From the cell containing the given text, extract its center point as [x, y] coordinate. 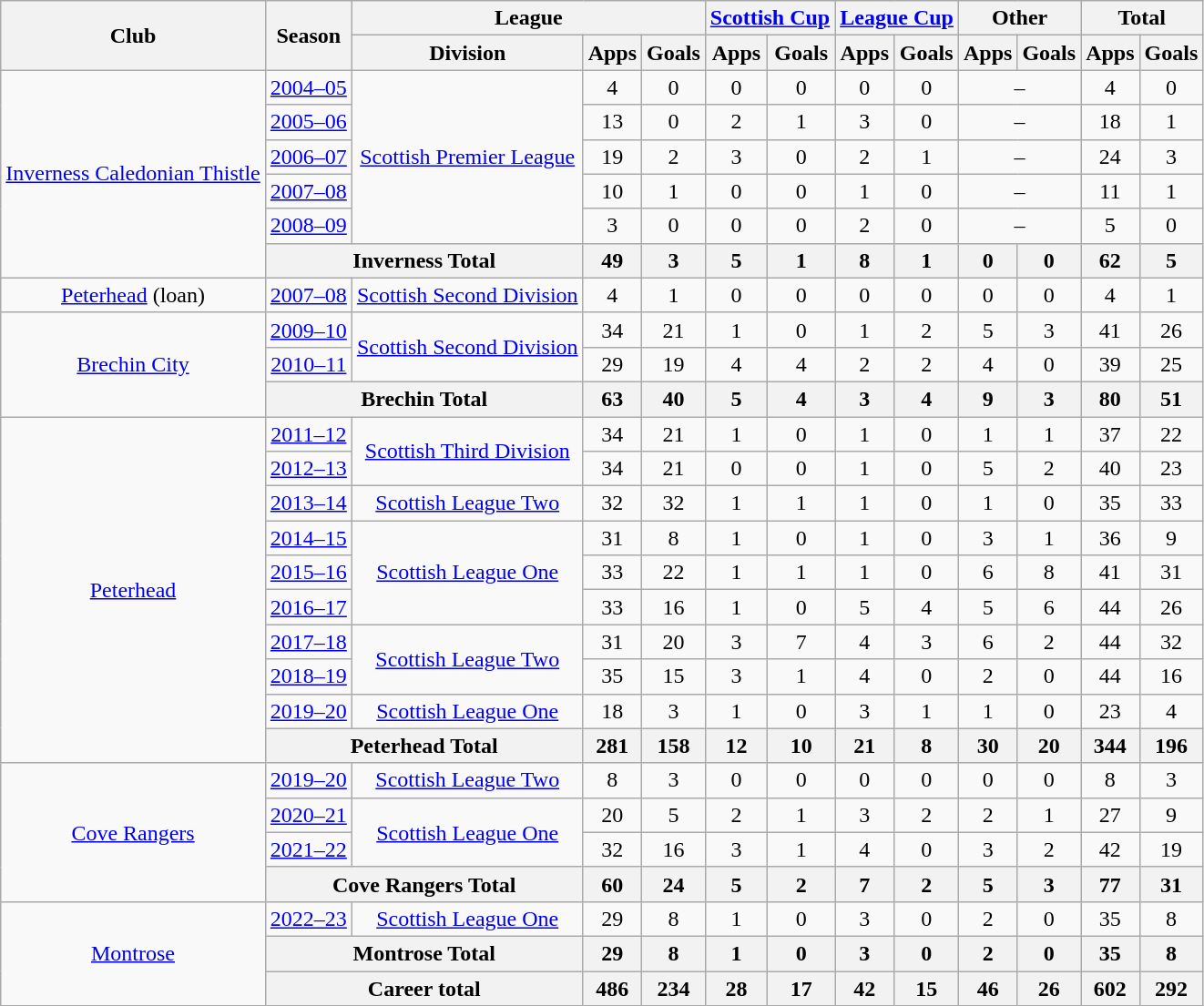
28 [736, 988]
12 [736, 746]
League [528, 18]
2015–16 [308, 573]
80 [1110, 399]
Cove Rangers [133, 832]
Inverness Caledonian Thistle [133, 174]
344 [1110, 746]
11 [1110, 191]
51 [1171, 399]
2016–17 [308, 607]
Other [1019, 18]
281 [612, 746]
2004–05 [308, 87]
2020–21 [308, 815]
2013–14 [308, 503]
Brechin City [133, 364]
Division [467, 53]
62 [1110, 260]
196 [1171, 746]
158 [674, 746]
63 [612, 399]
2012–13 [308, 469]
2014–15 [308, 538]
27 [1110, 815]
Cove Rangers Total [424, 884]
39 [1110, 364]
Season [308, 36]
2009–10 [308, 330]
17 [801, 988]
234 [674, 988]
36 [1110, 538]
30 [987, 746]
Peterhead [133, 590]
Inverness Total [424, 260]
Club [133, 36]
292 [1171, 988]
37 [1110, 434]
Peterhead Total [424, 746]
2006–07 [308, 157]
25 [1171, 364]
Peterhead (loan) [133, 295]
60 [612, 884]
2022–23 [308, 919]
2011–12 [308, 434]
2018–19 [308, 676]
Montrose [133, 953]
602 [1110, 988]
League Cup [897, 18]
Montrose Total [424, 953]
Scottish Third Division [467, 452]
2008–09 [308, 226]
Brechin Total [424, 399]
Career total [424, 988]
2005–06 [308, 122]
Total [1142, 18]
Scottish Cup [770, 18]
49 [612, 260]
2010–11 [308, 364]
46 [987, 988]
2017–18 [308, 642]
2021–22 [308, 849]
77 [1110, 884]
Scottish Premier League [467, 157]
486 [612, 988]
13 [612, 122]
